Search for the cell housing the specified text and yield its [X, Y] center coordinate. 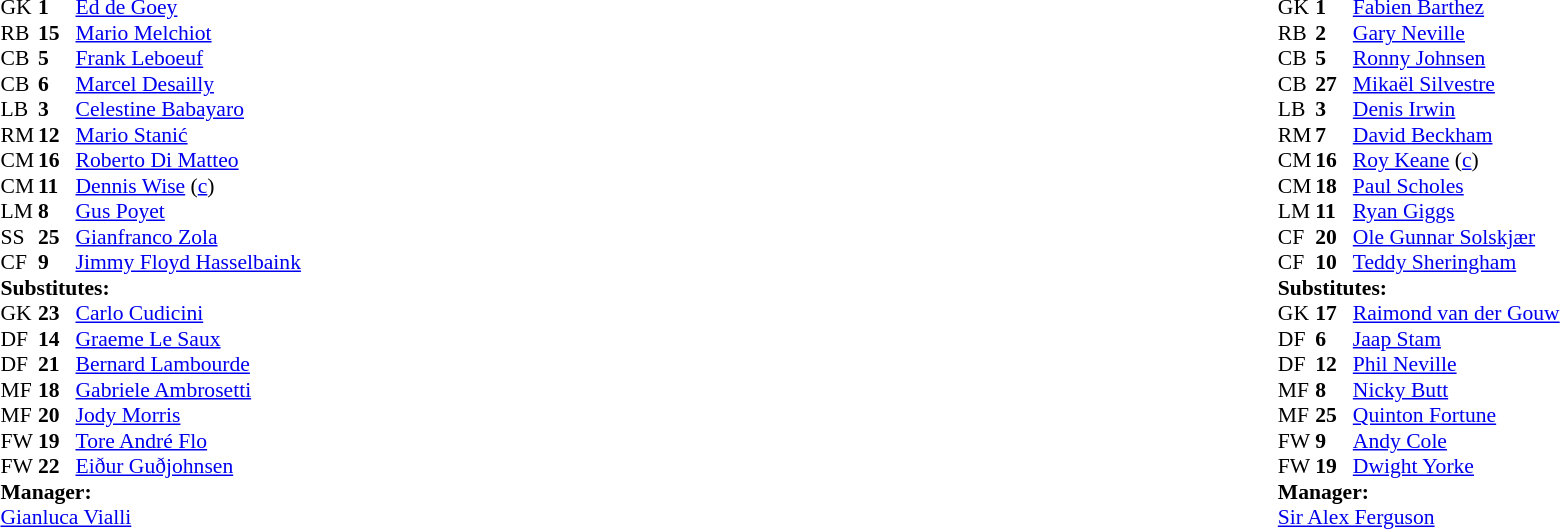
Bernard Lambourde [188, 365]
Raimond van der Gouw [1456, 313]
Roy Keane (c) [1456, 161]
23 [57, 313]
Frank Leboeuf [188, 59]
Marcel Desailly [188, 84]
Nicky Butt [1456, 390]
Jody Morris [188, 415]
David Beckham [1456, 135]
21 [57, 365]
Mario Melchiot [188, 33]
Quinton Fortune [1456, 415]
Jaap Stam [1456, 339]
Mikaël Silvestre [1456, 84]
7 [1334, 135]
Paul Scholes [1456, 186]
15 [57, 33]
Dennis Wise (c) [188, 186]
Teddy Sheringham [1456, 263]
Jimmy Floyd Hasselbaink [188, 263]
Gabriele Ambrosetti [188, 390]
Andy Cole [1456, 441]
Tore André Flo [188, 441]
17 [1334, 313]
Graeme Le Saux [188, 339]
Gus Poyet [188, 211]
Eiður Guðjohnsen [188, 467]
SS [19, 237]
Ole Gunnar Solskjær [1456, 237]
Gary Neville [1456, 33]
14 [57, 339]
Roberto Di Matteo [188, 161]
Phil Neville [1456, 365]
Mario Stanić [188, 135]
2 [1334, 33]
22 [57, 467]
Celestine Babayaro [188, 109]
Carlo Cudicini [188, 313]
Ronny Johnsen [1456, 59]
Gianfranco Zola [188, 237]
10 [1334, 263]
27 [1334, 84]
Denis Irwin [1456, 109]
Ryan Giggs [1456, 211]
Dwight Yorke [1456, 467]
